Extract the [x, y] coordinate from the center of the cell holding the provided text.  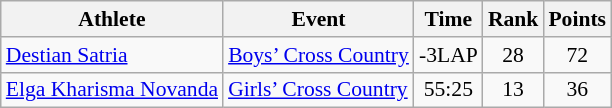
Points [577, 19]
Event [318, 19]
Boys’ Cross Country [318, 55]
-3LAP [448, 55]
Athlete [112, 19]
Elga Kharisma Novanda [112, 90]
28 [514, 55]
13 [514, 90]
36 [577, 90]
Girls’ Cross Country [318, 90]
Rank [514, 19]
55:25 [448, 90]
72 [577, 55]
Time [448, 19]
Destian Satria [112, 55]
